Detect which cell encompasses the target text, then output its [x, y] center coordinate. 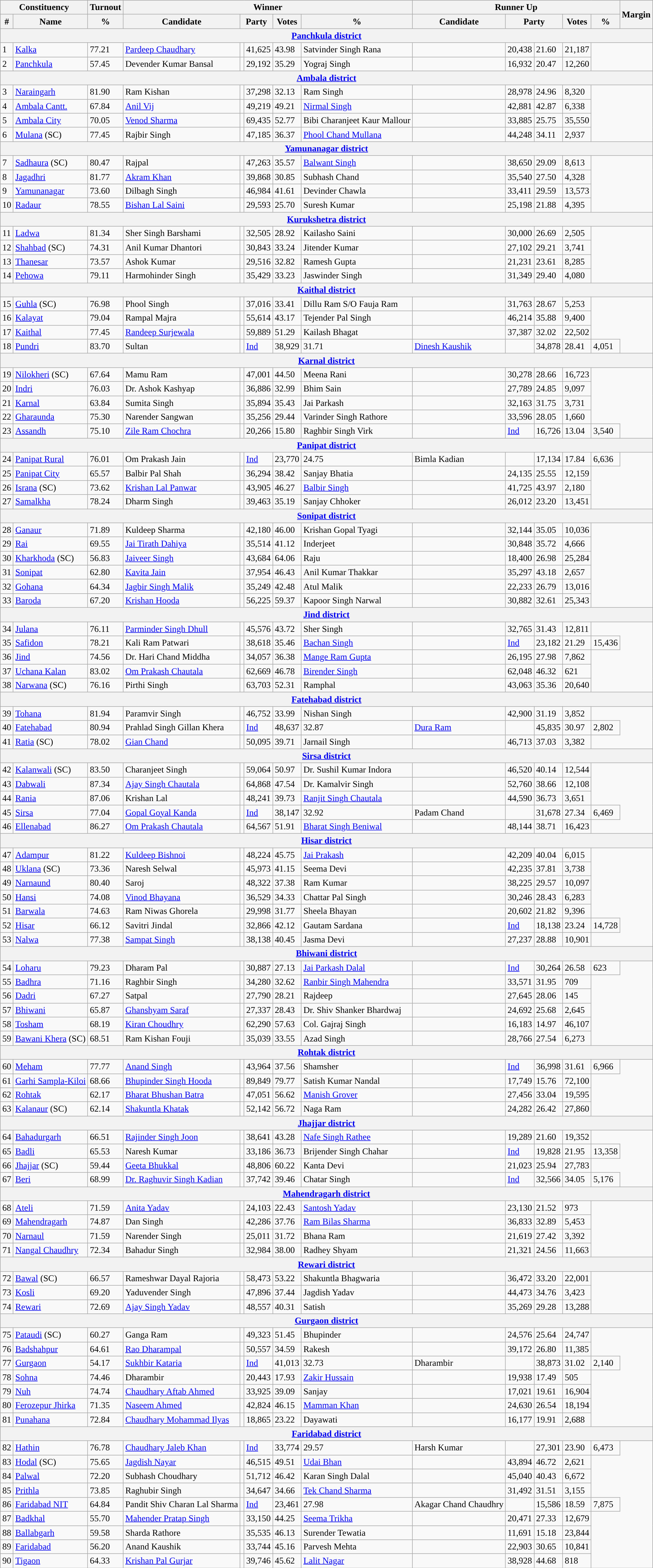
50 [7, 897]
46.78 [287, 671]
37.03 [548, 742]
43 [7, 784]
6,966 [605, 1066]
Subhash Chand [357, 177]
Sanjay Bhatia [357, 473]
31.77 [287, 911]
Krishan Gopal Tyagi [357, 530]
38.42 [287, 473]
18,138 [548, 925]
64.84 [106, 1504]
58 [7, 1024]
37,954 [258, 572]
28.92 [287, 233]
17.84 [577, 459]
38 [7, 685]
Anil Kumar Thakkar [357, 572]
Mamu Ram [182, 374]
81.94 [106, 714]
48,322 [258, 883]
73 [7, 1292]
Baroda [50, 600]
Chaudhary Aftab Ahmed [182, 1391]
69 [7, 1222]
Bhiwani district [326, 954]
59 [7, 1038]
Shakuntla Khatak [182, 1109]
64.34 [106, 586]
Ladwa [50, 233]
Rohtak district [326, 1052]
Margin [636, 14]
34.66 [287, 1490]
51,712 [258, 1476]
23,130 [520, 1208]
33,925 [258, 1391]
Surender Tewatia [357, 1533]
5 [7, 120]
Panchkula district [326, 36]
Panipat City [50, 473]
Rampal Majra [182, 318]
40.14 [548, 770]
10,097 [577, 883]
68.51 [106, 1038]
Bhana Ram [357, 1236]
Sonipat [50, 572]
29.59 [548, 191]
# [7, 22]
30.97 [577, 728]
44.50 [287, 374]
46,515 [258, 1462]
52,142 [258, 1109]
13,451 [577, 502]
24,576 [520, 1335]
Kavita Jain [182, 572]
72 [7, 1278]
40 [7, 728]
818 [577, 1561]
Ganaur [50, 530]
35.88 [548, 318]
38,225 [520, 883]
72.69 [106, 1306]
Jai Prakash [357, 854]
10 [7, 205]
37.56 [287, 1066]
43.28 [287, 1137]
Naga Ram [357, 1109]
Palwal [50, 1476]
46,107 [577, 1024]
Akram Khan [182, 177]
Ferozepur Jhirka [50, 1405]
Nangal Chaudhry [50, 1250]
Charanjeet Singh [182, 770]
Rania [50, 798]
Jagdish Nayar [182, 1462]
59,889 [258, 332]
56.72 [287, 1109]
67.84 [106, 106]
40.04 [548, 854]
29,516 [258, 262]
11,691 [520, 1533]
Garhi Sampla-Kiloi [50, 1081]
19,289 [520, 1137]
2,180 [577, 488]
45,576 [258, 629]
Gurgaon district [326, 1321]
28,766 [520, 1038]
Mulana (SC) [50, 134]
973 [577, 1208]
32,765 [520, 629]
32.62 [287, 982]
68.19 [106, 1024]
14 [7, 276]
15.80 [287, 431]
22,502 [577, 332]
3,741 [577, 247]
Krishan Hooda [182, 600]
41.61 [287, 191]
77.77 [106, 1066]
23,461 [287, 1504]
79.11 [106, 276]
32.82 [287, 262]
37,742 [258, 1180]
Indri [50, 388]
Venod Sharma [182, 120]
27,790 [258, 996]
Meena Rani [357, 374]
Narnaul [50, 1236]
Kapoor Singh Narwal [357, 600]
56.83 [106, 558]
43,063 [520, 685]
Naresh Selwal [182, 869]
Sadhaura (SC) [50, 163]
36,886 [258, 388]
Naseem Ahmed [182, 1405]
24.85 [548, 388]
37,387 [520, 332]
38,138 [258, 939]
29,593 [258, 205]
Kalayat [50, 318]
77.38 [106, 939]
Gautam Sardana [357, 925]
Dharam Pal [182, 968]
Rameshwar Dayal Rajoria [182, 1278]
Dayawati [357, 1420]
13 [7, 262]
Varinder Singh Rathore [357, 417]
Satpal [182, 996]
25,284 [577, 558]
36,529 [258, 897]
20,640 [577, 685]
21.88 [548, 205]
41,013 [287, 1363]
34.05 [577, 1180]
75 [7, 1335]
Col. Gajraj Singh [357, 1024]
Ganga Ram [182, 1335]
38,147 [287, 812]
74.56 [106, 657]
Jhajjar district [326, 1123]
3,738 [577, 869]
25 [7, 473]
39 [7, 714]
Panchkula [50, 64]
Runner Up [516, 7]
Gopal Goyal Kanda [182, 812]
38.71 [548, 826]
43.98 [287, 50]
Jaiveer Singh [182, 558]
Karnal district [326, 360]
60 [7, 1066]
Badhra [50, 982]
16,177 [520, 1420]
23.22 [287, 1420]
Gohana [50, 586]
30,246 [520, 897]
Fatehabad [50, 728]
30,848 [520, 544]
5,253 [577, 304]
82 [7, 1448]
21,023 [520, 1165]
21.82 [548, 911]
24,135 [520, 473]
Rajdeep [357, 996]
Bharat Singh Beniwal [357, 826]
88 [7, 1533]
16,904 [577, 1391]
35,249 [258, 586]
69.55 [106, 544]
2,621 [577, 1462]
81.34 [106, 233]
77.04 [106, 812]
Sharda Rathore [182, 1533]
52.31 [287, 685]
Sohna [50, 1377]
35,540 [520, 177]
29.28 [548, 1306]
13,358 [605, 1151]
35.57 [287, 163]
42,235 [520, 869]
72.34 [106, 1250]
57.45 [106, 64]
24 [7, 459]
37 [7, 671]
3,540 [605, 431]
27.54 [548, 1038]
44,590 [520, 798]
44,248 [520, 134]
42,824 [258, 1405]
Dabwali [50, 784]
49,323 [258, 1335]
26.54 [548, 1405]
67.20 [106, 600]
35.43 [287, 403]
64,567 [258, 826]
43.18 [548, 572]
13,288 [577, 1306]
Jitender Kumar [357, 247]
74 [7, 1306]
Beri [50, 1180]
33.20 [548, 1278]
Jagbir Singh Malik [182, 586]
62,048 [520, 671]
19,352 [577, 1137]
Rewari [50, 1306]
10,036 [577, 530]
86 [7, 1504]
65.57 [106, 473]
Yamunanagar [50, 191]
20,438 [520, 50]
Meham [50, 1066]
56,225 [258, 600]
64,868 [258, 784]
31.75 [548, 403]
Ranbir Singh Mahendra [357, 982]
62 [7, 1095]
27.34 [577, 812]
55.70 [106, 1518]
16,726 [548, 431]
30,264 [548, 968]
63.84 [106, 403]
33.55 [287, 1038]
26,195 [520, 657]
72,100 [577, 1081]
26.69 [548, 233]
14.97 [548, 1024]
6 [7, 134]
30,882 [520, 600]
29,192 [258, 64]
Dr. Sushil Kumar Indora [357, 770]
24,630 [520, 1405]
81.90 [106, 92]
5,176 [605, 1180]
34.11 [548, 134]
27.42 [548, 1236]
85 [7, 1490]
24.96 [548, 92]
48,241 [258, 798]
Israna (SC) [50, 488]
Tejender Pal Singh [357, 318]
46,214 [520, 318]
Anand Kaushik [182, 1547]
25,198 [520, 205]
67.64 [106, 374]
Bawal (SC) [50, 1278]
Rajinder Singh Joon [182, 1137]
40.43 [548, 1476]
27,337 [258, 1010]
Chaudhary Jaleb Khan [182, 1448]
16 [7, 318]
42.12 [287, 925]
Sonipat district [326, 516]
31,678 [548, 812]
9,396 [577, 911]
Subhash Choudhary [182, 1476]
73.60 [106, 191]
41 [7, 742]
21 [7, 403]
Kalanaur (SC) [50, 1109]
39,746 [258, 1561]
Winner [268, 7]
31.02 [577, 1363]
51.45 [287, 1335]
89 [7, 1547]
37.44 [287, 1292]
32,144 [520, 530]
Bachan Singh [357, 643]
Krishan Lal Panwar [182, 488]
Kurukshetra district [326, 219]
Rakesh [357, 1349]
Jind district [326, 614]
79.04 [106, 318]
623 [605, 968]
17,134 [548, 459]
27,789 [520, 388]
Bishan Lal Saini [182, 205]
12,108 [577, 784]
2 [7, 64]
76.16 [106, 685]
83.70 [106, 346]
6,473 [605, 1448]
87.34 [106, 784]
Ramesh Gupta [357, 262]
Ram Kumar [357, 883]
Om Prakash Jain [182, 459]
2,505 [577, 233]
21,187 [577, 50]
39.71 [287, 742]
Satish Kumar Nandal [357, 1081]
81 [7, 1420]
78 [7, 1377]
Jarnail Singh [357, 742]
Chattar Pal Singh [357, 897]
17.93 [287, 1377]
Pataudi (SC) [50, 1335]
42,286 [258, 1222]
35.05 [548, 530]
32.99 [287, 388]
Rao Dharampal [182, 1349]
62.80 [106, 572]
2,645 [577, 1010]
34.33 [287, 897]
Paramvir Singh [182, 714]
33,150 [258, 1518]
26.98 [548, 558]
26 [7, 488]
63,703 [258, 685]
46.27 [287, 488]
Brijender Singh Chahar [357, 1151]
Krishan Pal Gurjar [182, 1561]
26.42 [548, 1109]
3,651 [577, 798]
46.15 [287, 1405]
Kaithal district [326, 290]
71.89 [106, 530]
Dilbagh Singh [182, 191]
23 [7, 431]
74.87 [106, 1222]
32,984 [258, 1250]
9 [7, 191]
31.19 [548, 714]
47,001 [258, 374]
Santosh Yadav [357, 1208]
23,770 [287, 459]
Bawani Khera (SC) [50, 1038]
33.04 [548, 1095]
42,881 [520, 106]
Badli [50, 1151]
48,224 [258, 854]
145 [577, 996]
27,456 [520, 1095]
16,932 [520, 64]
46.43 [287, 572]
65.53 [106, 1151]
12,544 [577, 770]
Sher Singh [357, 629]
89,849 [258, 1081]
35,256 [258, 417]
38,928 [520, 1561]
49,219 [258, 106]
32 [7, 586]
76.98 [106, 304]
48 [7, 869]
77 [7, 1363]
56.62 [287, 1095]
33.24 [287, 247]
57.63 [287, 1024]
75.65 [106, 1462]
20,602 [520, 911]
31.61 [577, 1066]
31.71 [357, 346]
6,273 [577, 1038]
31.95 [548, 982]
64.06 [287, 558]
18,865 [258, 1420]
38,929 [287, 346]
Harmohinder Singh [182, 276]
20,471 [520, 1518]
32.92 [357, 812]
Raghubir Singh [182, 1490]
35.46 [287, 643]
Phool Chand Mullana [357, 134]
37.76 [287, 1222]
44.25 [287, 1518]
8,613 [577, 163]
Badshahpur [50, 1349]
19,938 [520, 1377]
2,688 [577, 1420]
Kailash Bhagat [357, 332]
38,618 [258, 643]
Lalit Nagar [357, 1561]
Sher Singh Barshami [182, 233]
Yaduvender Singh [182, 1292]
Sukhbir Kataria [182, 1363]
Manish Grover [357, 1095]
18.59 [577, 1504]
Ajay Singh Chautala [182, 784]
33,774 [287, 1448]
11,385 [577, 1349]
62.14 [106, 1109]
60.27 [106, 1335]
12,260 [577, 64]
24.56 [548, 1250]
34.76 [548, 1292]
29,998 [258, 911]
Pundri [50, 346]
Pehowa [50, 276]
Karan Singh Dalal [357, 1476]
Balbir Pal Shah [182, 473]
Hathin [50, 1448]
13,016 [577, 586]
31 [7, 572]
75.30 [106, 417]
Dura Ram [459, 728]
84 [7, 1476]
Chaudhary Mohammad Ilyas [182, 1420]
34,057 [258, 657]
26,012 [520, 502]
32,163 [520, 403]
16,423 [577, 826]
9,400 [577, 318]
Raghbir Singh [182, 982]
Balbir Singh [357, 488]
75.10 [106, 431]
78.55 [106, 205]
Tigaon [50, 1561]
39.09 [287, 1391]
22,903 [520, 1547]
43,684 [258, 558]
29 [7, 544]
Dr. Ashok Kashyap [182, 388]
79.77 [287, 1081]
49.21 [287, 106]
Mahendragarh [50, 1222]
2,937 [577, 134]
Sirsa district [326, 756]
Karnal [50, 403]
29.21 [548, 247]
50.97 [287, 770]
28.05 [548, 417]
33,885 [520, 120]
Inderjeet [357, 544]
Shahbad (SC) [50, 247]
Faridabad [50, 1547]
Ram Kishan [182, 92]
Kiran Choudhry [182, 1024]
34.59 [287, 1349]
Bibi Charanjeet Kaur Mallour [357, 120]
35,894 [258, 403]
Ram Singh [357, 92]
Mange Ram Gupta [357, 657]
Parminder Singh Dhull [182, 629]
71 [7, 1250]
47,051 [258, 1095]
Jind [50, 657]
41.12 [287, 544]
Tosham [50, 1024]
Turnout [106, 7]
Saroj [182, 883]
Nishan Singh [357, 714]
Ashok Kumar [182, 262]
15,586 [548, 1504]
21.52 [548, 1208]
Atul Malik [357, 586]
40.31 [287, 1306]
21.95 [577, 1151]
Radhey Shyam [357, 1250]
Satvinder Singh Rana [357, 50]
Naresh Kumar [182, 1151]
24,747 [577, 1335]
39,172 [520, 1349]
15 [7, 304]
33,411 [520, 191]
Seema Devi [357, 869]
3,423 [577, 1292]
78.21 [106, 643]
Jaswinder Singh [357, 276]
79 [7, 1391]
Ajay Singh Yadav [182, 1306]
Dr. Shiv Shanker Bhardwaj [357, 1010]
31.43 [548, 629]
34,280 [258, 982]
Panipat Rural [50, 459]
28,978 [520, 92]
80 [7, 1405]
4,328 [577, 177]
17,749 [520, 1081]
19 [7, 374]
3,731 [577, 403]
81.77 [106, 177]
Ratia (SC) [50, 742]
21,619 [520, 1236]
Jagdish Yadav [357, 1292]
19.61 [548, 1391]
43,964 [258, 1066]
34,878 [548, 346]
Nuh [50, 1391]
Sheela Bhayan [357, 911]
35,535 [258, 1533]
62,669 [258, 671]
Samalkha [50, 502]
23,182 [548, 643]
Ramphal [357, 685]
83.02 [106, 671]
Sultan [182, 346]
Ambala district [326, 78]
51 [7, 911]
35,429 [258, 276]
Mahendragarh district [326, 1194]
32.87 [357, 728]
Bhupinder [357, 1335]
32.89 [548, 1222]
24.75 [357, 459]
74.46 [106, 1377]
80.47 [106, 163]
Ram Niwas Ghorela [182, 911]
48,557 [258, 1306]
20,266 [258, 431]
46.42 [287, 1476]
19.91 [548, 1420]
Sanjay [357, 1391]
Name [50, 22]
Birender Singh [357, 671]
Gian Chand [182, 742]
Raghbir Singh Virk [357, 431]
45.75 [287, 854]
Mamman Khan [357, 1405]
25,011 [258, 1236]
36,472 [520, 1278]
33,571 [520, 982]
Dan Singh [182, 1222]
79.23 [106, 968]
Pirthi Singh [182, 685]
73.62 [106, 488]
Anita Yadav [182, 1208]
Tohana [50, 714]
27,783 [577, 1165]
49 [7, 883]
10,901 [577, 939]
32.13 [287, 92]
65 [7, 1151]
33.23 [287, 276]
38,650 [520, 163]
Rajbir Singh [182, 134]
27,102 [520, 247]
36 [7, 657]
35.72 [548, 544]
90 [7, 1561]
33,596 [520, 417]
1,660 [577, 417]
42 [7, 770]
Rai [50, 544]
Kali Ram Patwari [182, 643]
25.55 [548, 473]
6,636 [605, 459]
37.38 [287, 883]
74.63 [106, 911]
3,155 [577, 1490]
Shamsher [357, 1066]
Ram Kishan Fouji [182, 1038]
35,514 [258, 544]
46,984 [258, 191]
27,860 [577, 1109]
Harsh Kumar [459, 1448]
31.51 [548, 1490]
73.85 [106, 1490]
Hansi [50, 897]
39.46 [287, 1180]
Faridabad district [326, 1434]
17,021 [520, 1391]
Julana [50, 629]
47,896 [258, 1292]
44.68 [548, 1561]
76.01 [106, 459]
2,802 [605, 728]
Safidon [50, 643]
Kanta Devi [357, 1165]
43,894 [520, 1462]
13.04 [577, 431]
52,760 [520, 784]
47,263 [258, 163]
6,283 [577, 897]
27,237 [520, 939]
24,692 [520, 1010]
Phool Singh [182, 304]
41,725 [520, 488]
12,811 [577, 629]
26.79 [548, 586]
47.54 [287, 784]
86.27 [106, 826]
Thanesar [50, 262]
Hisar district [326, 840]
2,657 [577, 572]
Ghanshyam Saraf [182, 1010]
28.88 [548, 939]
38,641 [258, 1137]
Radaur [50, 205]
Kharkhoda (SC) [50, 558]
Sirsa [50, 812]
Sumita Singh [182, 403]
28.41 [577, 346]
17.49 [548, 1377]
29.40 [548, 276]
27,645 [520, 996]
43.72 [287, 629]
Raju [357, 558]
69.20 [106, 1292]
Sanjay Chhoker [357, 502]
Ateli [50, 1208]
66.57 [106, 1278]
Anil Vij [182, 106]
35 [7, 643]
6,469 [605, 812]
Ambala City [50, 120]
59.44 [106, 1165]
51.29 [287, 332]
29.44 [287, 417]
Assandh [50, 431]
31.72 [287, 1236]
41.15 [287, 869]
56.20 [106, 1547]
37,298 [258, 92]
45.62 [287, 1561]
25.68 [548, 1010]
Hodal (SC) [50, 1462]
68.99 [106, 1180]
47 [7, 854]
27,301 [548, 1448]
48,806 [258, 1165]
Guhla (SC) [50, 304]
57 [7, 1010]
5,453 [577, 1222]
15,436 [605, 643]
33.99 [287, 714]
46.72 [548, 1462]
Kaithal [50, 332]
48,637 [287, 728]
Bhupinder Singh Hooda [182, 1081]
Sampat Singh [182, 939]
8 [7, 177]
Zile Ram Chochra [182, 431]
Hisar [50, 925]
42,900 [520, 714]
58,473 [258, 1278]
39.73 [287, 798]
Tek Chand Sharma [357, 1490]
Nalwa [50, 939]
42,180 [258, 530]
36.37 [287, 134]
46,713 [520, 742]
42,209 [520, 854]
Jai Tirath Dahiya [182, 544]
74.74 [106, 1391]
22,001 [577, 1278]
4,395 [577, 205]
Loharu [50, 968]
25.75 [548, 120]
Dr. Hari Chand Middha [182, 657]
87 [7, 1518]
Bimla Kadian [459, 459]
13,573 [577, 191]
66.12 [106, 925]
67.27 [106, 996]
71.35 [106, 1405]
61 [7, 1081]
Dr. Kamalvir Singh [357, 784]
8,285 [577, 262]
83.50 [106, 770]
70.05 [106, 120]
67 [7, 1180]
Dr. Raghuvir Singh Kadian [182, 1180]
59.58 [106, 1533]
35.19 [287, 502]
62.17 [106, 1095]
Parvesh Mehta [357, 1547]
15.76 [548, 1081]
72.84 [106, 1420]
42.48 [287, 586]
28.21 [287, 996]
25.70 [287, 205]
12,159 [577, 473]
77.21 [106, 50]
18,400 [520, 558]
37.81 [548, 869]
4 [7, 106]
30.65 [548, 1547]
Seema Trikha [357, 1518]
Narender Singh [182, 1236]
Anand Singh [182, 1066]
34 [7, 629]
4,051 [605, 346]
48,144 [520, 826]
30 [7, 558]
14,728 [605, 925]
28.67 [548, 304]
51.91 [287, 826]
Suresh Kumar [357, 205]
Shakuntla Bhagwaria [357, 1278]
Ballabgarh [50, 1533]
56 [7, 996]
Bahadur Singh [182, 1250]
52.77 [287, 120]
68 [7, 1208]
31,763 [520, 304]
33,186 [258, 1151]
23.90 [577, 1448]
25,343 [577, 600]
Balwant Singh [357, 163]
80.40 [106, 883]
81.22 [106, 854]
23,844 [577, 1533]
43,905 [258, 488]
30,843 [258, 247]
46.13 [287, 1533]
66.51 [106, 1137]
22.43 [287, 1208]
Kalka [50, 50]
Randeep Surjewala [182, 332]
18 [7, 346]
Adampur [50, 854]
70 [7, 1236]
3,392 [577, 1236]
72.20 [106, 1476]
8,320 [577, 92]
25.64 [548, 1335]
32.02 [548, 332]
19,828 [548, 1151]
35.36 [548, 685]
Naraingarh [50, 92]
53.22 [287, 1278]
21,231 [520, 262]
20 [7, 388]
43.97 [548, 488]
Dharm Singh [182, 502]
Bahadurgarh [50, 1137]
87.06 [106, 798]
44,473 [520, 1292]
Rewari district [326, 1264]
Ambala Cantt. [50, 106]
78.24 [106, 502]
40.45 [287, 939]
7,875 [605, 1504]
64.33 [106, 1561]
27 [7, 502]
65.87 [106, 1010]
26.80 [548, 1349]
16,723 [577, 374]
28.66 [548, 374]
55,614 [258, 318]
73.36 [106, 869]
46 [7, 826]
78.02 [106, 742]
Jasma Devi [357, 939]
7 [7, 163]
35,297 [520, 572]
35.29 [287, 64]
20,443 [258, 1377]
46,752 [258, 714]
Padam Chand [459, 812]
Kuldeep Sharma [182, 530]
28 [7, 530]
Pardeep Chaudhary [182, 50]
6,015 [577, 854]
38,873 [548, 1363]
20.47 [548, 64]
33.41 [287, 304]
17 [7, 332]
32.73 [357, 1363]
66 [7, 1165]
Rohtak [50, 1095]
50,095 [258, 742]
Savitri Jindal [182, 925]
76.03 [106, 388]
21.29 [577, 643]
Ellenabad [50, 826]
36.38 [287, 657]
32,866 [258, 925]
7,862 [577, 657]
Uklana (SC) [50, 869]
23.20 [548, 502]
25.94 [548, 1165]
9,097 [577, 388]
Yograj Singh [357, 64]
39,868 [258, 177]
63 [7, 1109]
53 [7, 939]
11,663 [577, 1250]
64.61 [106, 1349]
64 [7, 1137]
71.16 [106, 982]
Barwala [50, 911]
52 [7, 925]
Jagadhri [50, 177]
Punahana [50, 1420]
3,852 [577, 714]
59.37 [287, 600]
Pandit Shiv Charan Lal Sharma [182, 1504]
Geeta Bhukkal [182, 1165]
Narender Sangwan [182, 417]
55 [7, 982]
Gurgaon [50, 1363]
36,833 [520, 1222]
Satish [357, 1306]
42.87 [548, 106]
60.22 [287, 1165]
76 [7, 1349]
Kuldeep Bishnoi [182, 854]
Badkhal [50, 1518]
54 [7, 968]
Ram Bilas Sharma [357, 1222]
Panipat district [326, 445]
6,338 [577, 106]
30,278 [520, 374]
Devender Kumar Bansal [182, 64]
45.16 [287, 1547]
27.33 [548, 1518]
1 [7, 50]
43.17 [287, 318]
Dadri [50, 996]
3,382 [577, 742]
41,625 [258, 50]
Yamunanagar district [326, 148]
32,566 [548, 1180]
45,973 [258, 869]
24,103 [258, 1208]
49.51 [287, 1462]
Anil Kumar Dhantori [182, 247]
22 [7, 417]
Jhajjar (SC) [50, 1165]
31,492 [520, 1490]
39,463 [258, 502]
4,080 [577, 276]
Bhiwani [50, 1010]
19,595 [577, 1095]
45,040 [520, 1476]
80.94 [106, 728]
Akagar Chand Chaudhry [459, 1504]
Kailasho Saini [357, 233]
26.58 [577, 968]
2,140 [605, 1363]
31,349 [520, 276]
44 [7, 798]
Nirmal Singh [357, 106]
46.32 [548, 671]
50,557 [258, 1349]
32.61 [548, 600]
Udai Bhan [357, 1462]
29.09 [548, 163]
21,321 [520, 1250]
35,269 [520, 1306]
Krishan Lal [182, 798]
47,185 [258, 134]
Nafe Singh Rathee [357, 1137]
18,194 [577, 1405]
Gharaunda [50, 417]
23.61 [548, 262]
Vinod Bhayana [182, 897]
16,183 [520, 1024]
Fatehabad district [326, 699]
Jai Parkash Dalal [357, 968]
15.18 [548, 1533]
54.17 [106, 1363]
4,666 [577, 544]
45,835 [548, 728]
74.31 [106, 247]
37,016 [258, 304]
Zakir Hussain [357, 1377]
Dillu Ram S/O Fauja Ram [357, 304]
Ranjit Singh Chautala [357, 798]
76.11 [106, 629]
3 [7, 92]
10,841 [577, 1547]
83 [7, 1462]
Bharat Bhushan Batra [182, 1095]
68.66 [106, 1081]
Prahlad Singh Gillan Khera [182, 728]
73.57 [106, 262]
23.24 [577, 925]
34,647 [258, 1490]
Dinesh Kaushik [459, 346]
11 [7, 233]
27.13 [287, 968]
621 [577, 671]
505 [577, 1377]
Kalanwali (SC) [50, 770]
36,998 [548, 1066]
Nilokheri (SC) [50, 374]
Jai Parkash [357, 403]
Constituency [44, 7]
45 [7, 812]
74.08 [106, 897]
Azad Singh [357, 1038]
35,039 [258, 1038]
Faridabad NIT [50, 1504]
35,550 [577, 120]
Narnaund [50, 883]
Narwana (SC) [50, 685]
38.00 [287, 1250]
27.50 [548, 177]
30.85 [287, 177]
32,505 [258, 233]
6,672 [577, 1476]
Devinder Chawla [357, 191]
62,290 [258, 1024]
38.66 [548, 784]
30,887 [258, 968]
12,679 [577, 1518]
69,435 [258, 120]
Prithla [50, 1490]
12 [7, 247]
Rajpal [182, 163]
Bhim Sain [357, 388]
76.78 [106, 1448]
28.06 [548, 996]
33 [7, 600]
24,282 [520, 1109]
46,520 [520, 770]
Kosli [50, 1292]
Mahender Pratap Singh [182, 1518]
36,294 [258, 473]
46.00 [287, 530]
Uchana Kalan [50, 671]
30,000 [520, 233]
22,233 [520, 586]
59,064 [258, 770]
709 [577, 982]
33,744 [258, 1547]
Chatar Singh [357, 1180]
